Determine the [X, Y] coordinate at the center of the cell enclosing the given text.  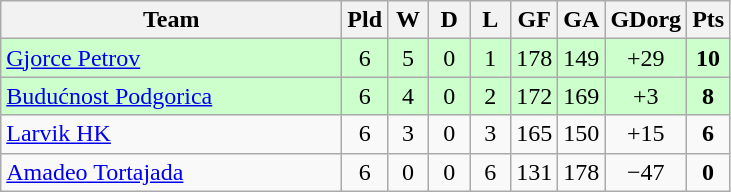
8 [708, 96]
W [408, 20]
D [450, 20]
+29 [646, 58]
165 [534, 134]
GA [582, 20]
Team [172, 20]
150 [582, 134]
Larvik HK [172, 134]
+3 [646, 96]
10 [708, 58]
149 [582, 58]
169 [582, 96]
+15 [646, 134]
L [490, 20]
GDorg [646, 20]
172 [534, 96]
Budućnost Podgorica [172, 96]
2 [490, 96]
Amadeo Tortajada [172, 172]
Pts [708, 20]
5 [408, 58]
131 [534, 172]
4 [408, 96]
Gjorce Petrov [172, 58]
1 [490, 58]
−47 [646, 172]
Pld [365, 20]
GF [534, 20]
